Locate the cell with the specified text and output its [X, Y] center coordinate. 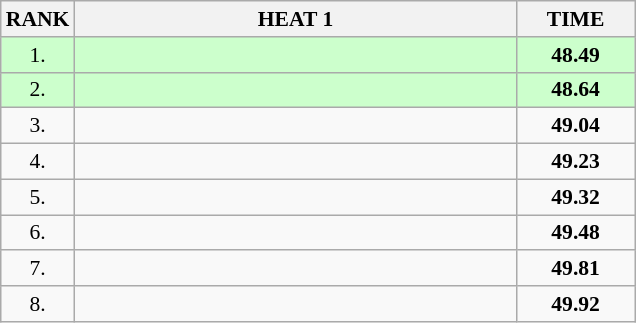
RANK [38, 19]
48.49 [576, 55]
49.04 [576, 126]
7. [38, 269]
5. [38, 197]
1. [38, 55]
3. [38, 126]
HEAT 1 [295, 19]
49.81 [576, 269]
4. [38, 162]
6. [38, 233]
49.32 [576, 197]
49.48 [576, 233]
49.23 [576, 162]
49.92 [576, 304]
2. [38, 90]
TIME [576, 19]
48.64 [576, 90]
8. [38, 304]
